Find where the given text appears and provide that cell's center as (X, Y) coordinate. 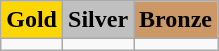
Silver (98, 20)
Bronze (176, 20)
Gold (32, 20)
